Output the (X, Y) coordinate of the center of the cell containing the given text.  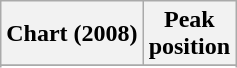
Chart (2008) (72, 34)
Peakposition (189, 34)
